Locate the cell with the specified text and output its (X, Y) center coordinate. 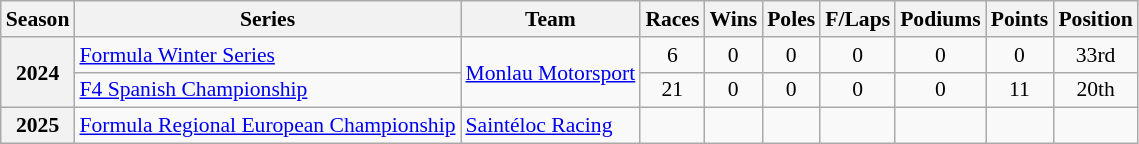
F/Laps (858, 19)
2024 (38, 72)
Formula Winter Series (267, 55)
Series (267, 19)
2025 (38, 126)
33rd (1095, 55)
21 (672, 90)
6 (672, 55)
Monlau Motorsport (550, 72)
Poles (791, 19)
Races (672, 19)
11 (1020, 90)
Position (1095, 19)
Saintéloc Racing (550, 126)
Points (1020, 19)
Season (38, 19)
20th (1095, 90)
Team (550, 19)
F4 Spanish Championship (267, 90)
Wins (733, 19)
Podiums (940, 19)
Formula Regional European Championship (267, 126)
